Return the [X, Y] coordinate for the center point of the cell that contains the specified text.  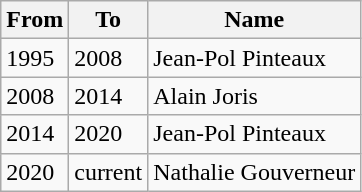
Nathalie Gouverneur [254, 172]
To [108, 20]
Alain Joris [254, 96]
From [35, 20]
Name [254, 20]
1995 [35, 58]
current [108, 172]
